For the text-containing cell, return its midpoint in [x, y] coordinate format. 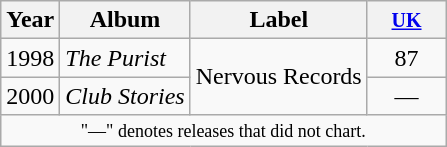
2000 [30, 96]
Year [30, 20]
Club Stories [125, 96]
UK [406, 20]
— [406, 96]
1998 [30, 58]
"—" denotes releases that did not chart. [224, 130]
Album [125, 20]
87 [406, 58]
Nervous Records [278, 77]
Label [278, 20]
The Purist [125, 58]
